Return [X, Y] of the center of cell containing provided text 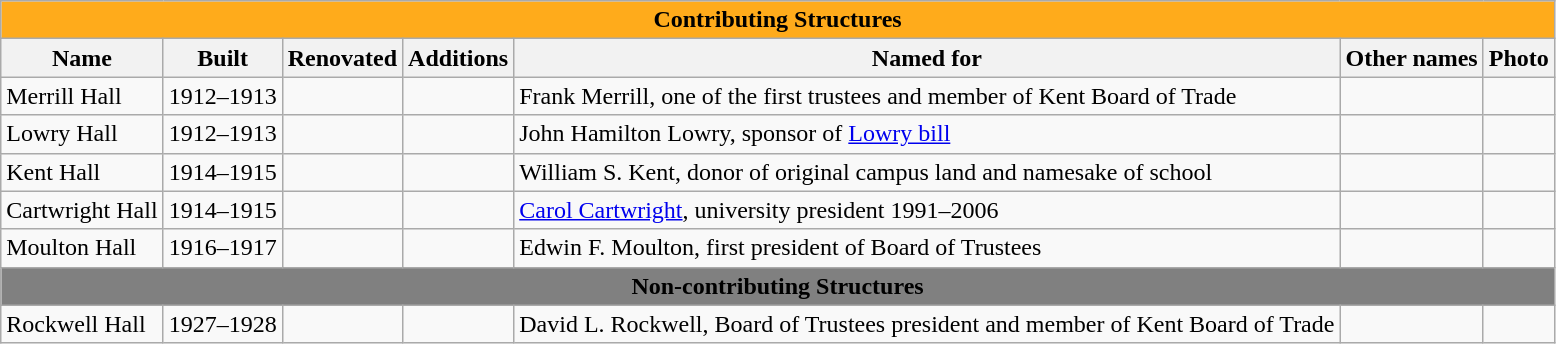
David L. Rockwell, Board of Trustees president and member of Kent Board of Trade [927, 324]
Other names [1412, 58]
Photo [1518, 58]
William S. Kent, donor of original campus land and namesake of school [927, 172]
Additions [458, 58]
Merrill Hall [82, 96]
1916–1917 [222, 248]
Kent Hall [82, 172]
Carol Cartwright, university president 1991–2006 [927, 210]
Frank Merrill, one of the first trustees and member of Kent Board of Trade [927, 96]
John Hamilton Lowry, sponsor of Lowry bill [927, 134]
Built [222, 58]
Name [82, 58]
Edwin F. Moulton, first president of Board of Trustees [927, 248]
Renovated [342, 58]
Contributing Structures [778, 20]
Moulton Hall [82, 248]
Lowry Hall [82, 134]
Rockwell Hall [82, 324]
Non-contributing Structures [778, 286]
Cartwright Hall [82, 210]
1927–1928 [222, 324]
Named for [927, 58]
